Search for the cell housing the specified text and yield its (x, y) center coordinate. 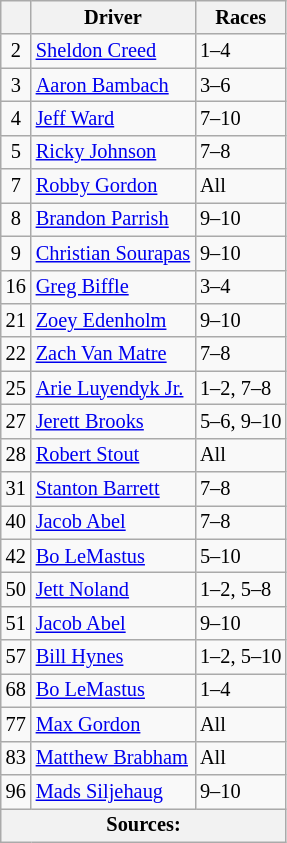
57 (16, 657)
8 (16, 219)
5 (16, 152)
Driver (113, 17)
Robby Gordon (113, 186)
1–2, 5–10 (240, 657)
1–2, 7–8 (240, 388)
Greg Biffle (113, 287)
Aaron Bambach (113, 85)
31 (16, 489)
Ricky Johnson (113, 152)
40 (16, 522)
25 (16, 388)
3–6 (240, 85)
22 (16, 354)
2 (16, 51)
Matthew Brabham (113, 758)
3 (16, 85)
Zach Van Matre (113, 354)
Sheldon Creed (113, 51)
5–6, 9–10 (240, 421)
83 (16, 758)
5–10 (240, 556)
9 (16, 253)
68 (16, 690)
Bill Hynes (113, 657)
4 (16, 118)
42 (16, 556)
Races (240, 17)
28 (16, 455)
16 (16, 287)
1–2, 5–8 (240, 589)
77 (16, 724)
Stanton Barrett (113, 489)
27 (16, 421)
Brandon Parrish (113, 219)
Max Gordon (113, 724)
21 (16, 320)
Mads Siljehaug (113, 791)
Jett Noland (113, 589)
Jeff Ward (113, 118)
Arie Luyendyk Jr. (113, 388)
50 (16, 589)
7 (16, 186)
Christian Sourapas (113, 253)
7–10 (240, 118)
Sources: (144, 825)
96 (16, 791)
3–4 (240, 287)
Robert Stout (113, 455)
Zoey Edenholm (113, 320)
51 (16, 623)
Jerett Brooks (113, 421)
